Identify which cell holds the provided text, then report its [x, y] central coordinate. 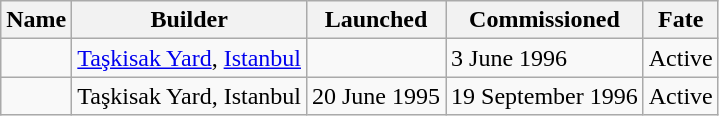
Commissioned [545, 20]
Name [36, 20]
19 September 1996 [545, 96]
20 June 1995 [376, 96]
3 June 1996 [545, 58]
Builder [190, 20]
Fate [680, 20]
Launched [376, 20]
